Return (X, Y) of the center of cell containing provided text 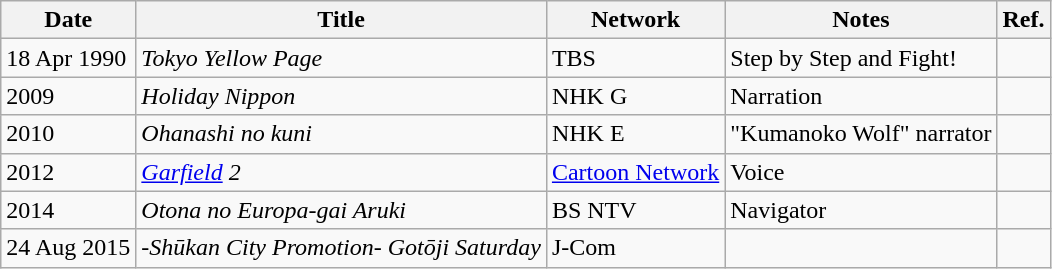
2009 (68, 96)
TBS (635, 58)
Notes (861, 20)
BS NTV (635, 210)
Otona no Europa-gai Aruki (342, 210)
Navigator (861, 210)
Garfield 2 (342, 172)
Step by Step and Fight! (861, 58)
24 Aug 2015 (68, 248)
J-Com (635, 248)
Date (68, 20)
Title (342, 20)
-Shūkan City Promotion- Gotōji Saturday (342, 248)
2014 (68, 210)
Tokyo Yellow Page (342, 58)
Narration (861, 96)
Network (635, 20)
NHK E (635, 134)
"Kumanoko Wolf" narrator (861, 134)
18 Apr 1990 (68, 58)
2010 (68, 134)
NHK G (635, 96)
Ohanashi no kuni (342, 134)
2012 (68, 172)
Ref. (1024, 20)
Holiday Nippon (342, 96)
Voice (861, 172)
Cartoon Network (635, 172)
